Determine the [X, Y] coordinate at the center of the cell enclosing the given text.  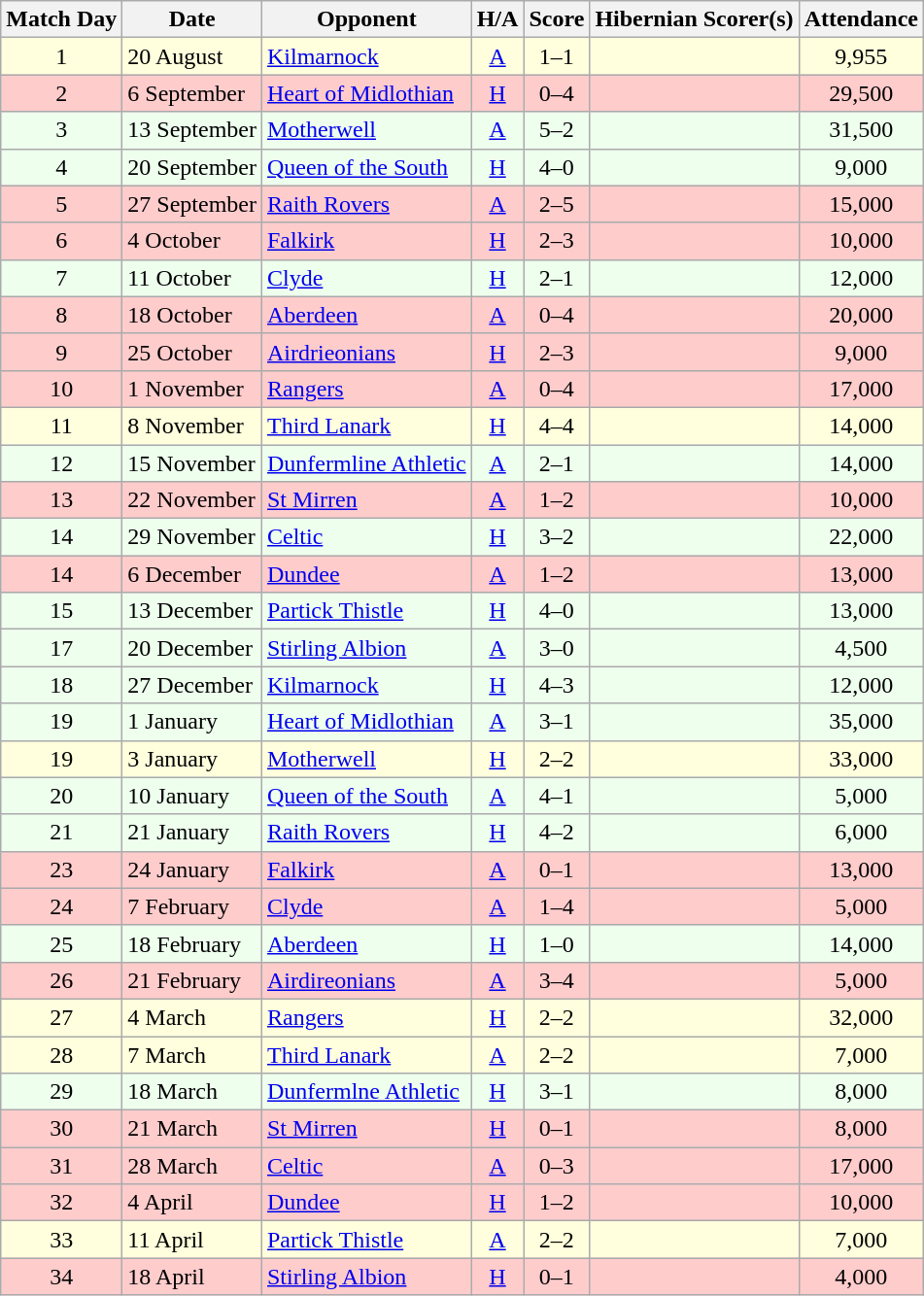
4,500 [861, 648]
27 [62, 1017]
11 [62, 426]
29,500 [861, 93]
31,500 [861, 130]
4 [62, 167]
6 December [192, 574]
6,000 [861, 833]
11 October [192, 278]
4–4 [557, 426]
H/A [497, 19]
24 January [192, 870]
2 [62, 93]
31 [62, 1166]
3–2 [557, 537]
7 [62, 278]
6 [62, 241]
22 November [192, 500]
5 [62, 204]
0–3 [557, 1166]
18 October [192, 315]
22,000 [861, 537]
13 [62, 500]
11 April [192, 1240]
20,000 [861, 315]
Hibernian Scorer(s) [694, 19]
1 [62, 56]
3 [62, 130]
1–1 [557, 56]
4 April [192, 1203]
3 January [192, 759]
25 [62, 943]
3–0 [557, 648]
9,955 [861, 56]
18 February [192, 943]
1–0 [557, 943]
1–4 [557, 906]
35,000 [861, 722]
33 [62, 1240]
21 March [192, 1129]
4–2 [557, 833]
32 [62, 1203]
20 December [192, 648]
Attendance [861, 19]
17 [62, 648]
4,000 [861, 1277]
Airdireonians [366, 980]
9 [62, 352]
29 November [192, 537]
3–4 [557, 980]
23 [62, 870]
15 November [192, 463]
4 March [192, 1017]
28 March [192, 1166]
18 April [192, 1277]
25 October [192, 352]
21 February [192, 980]
4–3 [557, 685]
Match Day [62, 19]
5–2 [557, 130]
1 November [192, 389]
15 [62, 611]
24 [62, 906]
4 October [192, 241]
7 March [192, 1054]
Score [557, 19]
12 [62, 463]
21 [62, 833]
Dunfermline Athletic [366, 463]
27 December [192, 685]
30 [62, 1129]
32,000 [861, 1017]
8 November [192, 426]
Airdrieonians [366, 352]
Dunfermlne Athletic [366, 1092]
8 [62, 315]
13 December [192, 611]
7 February [192, 906]
1 January [192, 722]
33,000 [861, 759]
13 September [192, 130]
21 January [192, 833]
29 [62, 1092]
20 [62, 796]
Opponent [366, 19]
34 [62, 1277]
Date [192, 19]
20 August [192, 56]
18 March [192, 1092]
4–1 [557, 796]
10 January [192, 796]
28 [62, 1054]
6 September [192, 93]
18 [62, 685]
15,000 [861, 204]
10 [62, 389]
2–5 [557, 204]
27 September [192, 204]
20 September [192, 167]
26 [62, 980]
